Return [X, Y] of the center of cell containing provided text 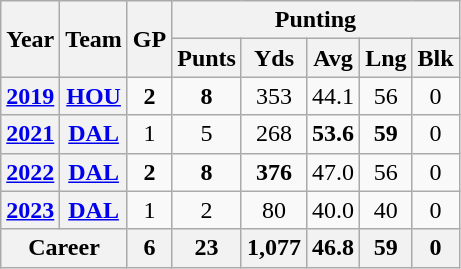
Avg [334, 58]
23 [207, 248]
2021 [30, 134]
268 [274, 134]
2023 [30, 210]
Blk [436, 58]
5 [207, 134]
53.6 [334, 134]
46.8 [334, 248]
353 [274, 96]
376 [274, 172]
1,077 [274, 248]
Year [30, 39]
Lng [386, 58]
2019 [30, 96]
40 [386, 210]
6 [149, 248]
HOU [94, 96]
44.1 [334, 96]
80 [274, 210]
GP [149, 39]
Team [94, 39]
2022 [30, 172]
47.0 [334, 172]
Yds [274, 58]
40.0 [334, 210]
Punts [207, 58]
Career [64, 248]
Punting [316, 20]
